Return [X, Y] of the center of cell containing provided text 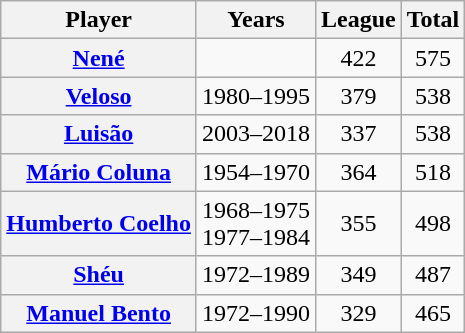
1954–1970 [256, 172]
364 [359, 172]
Mário Coluna [99, 172]
498 [433, 224]
Humberto Coelho [99, 224]
Veloso [99, 96]
337 [359, 134]
1968–19751977–1984 [256, 224]
1972–1990 [256, 313]
487 [433, 275]
329 [359, 313]
422 [359, 58]
518 [433, 172]
Nené [99, 58]
355 [359, 224]
Total [433, 20]
2003–2018 [256, 134]
League [359, 20]
Years [256, 20]
Player [99, 20]
575 [433, 58]
465 [433, 313]
1980–1995 [256, 96]
Manuel Bento [99, 313]
Shéu [99, 275]
349 [359, 275]
1972–1989 [256, 275]
379 [359, 96]
Luisão [99, 134]
